Return (x, y) of the center of cell containing provided text 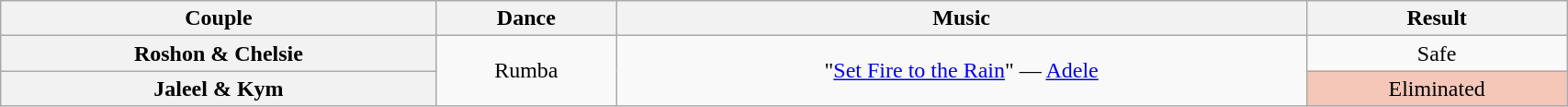
Jaleel & Kym (219, 89)
Rumba (525, 71)
Result (1437, 18)
Roshon & Chelsie (219, 53)
Couple (219, 18)
Safe (1437, 53)
Dance (525, 18)
Eliminated (1437, 89)
Music (962, 18)
"Set Fire to the Rain" — Adele (962, 71)
